Output the [X, Y] coordinate of the center of the cell containing the given text.  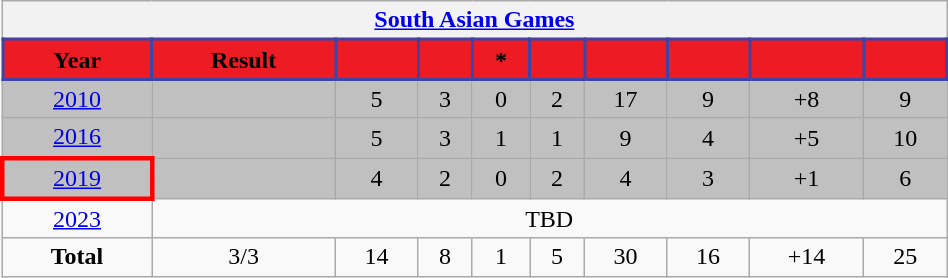
+8 [806, 98]
25 [906, 257]
17 [626, 98]
+1 [806, 178]
Total [77, 257]
2023 [77, 219]
30 [626, 257]
+14 [806, 257]
8 [445, 257]
3/3 [244, 257]
10 [906, 138]
TBD [550, 219]
16 [708, 257]
14 [376, 257]
South Asian Games [474, 20]
* [501, 60]
6 [906, 178]
Result [244, 60]
Year [77, 60]
+5 [806, 138]
2019 [77, 178]
2010 [77, 98]
2016 [77, 138]
